Identify which cell holds the provided text, then report its [X, Y] central coordinate. 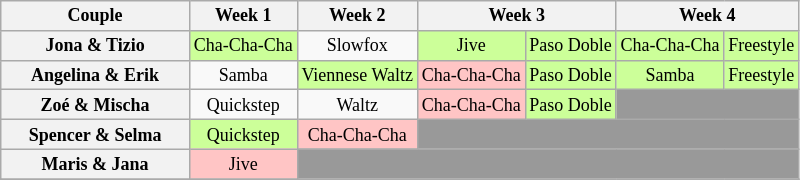
Waltz [357, 105]
Couple [96, 16]
Zoé & Mischa [96, 105]
Spencer & Selma [96, 134]
Angelina & Erik [96, 75]
Week 2 [357, 16]
Slowfox [357, 45]
Week 1 [243, 16]
Week 4 [707, 16]
Jona & Tizio [96, 45]
Week 3 [516, 16]
Viennese Waltz [357, 75]
Maris & Jana [96, 164]
